Output the (x, y) coordinate of the center of the cell containing the given text.  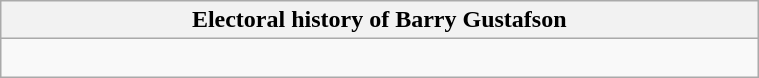
Electoral history of Barry Gustafson (380, 20)
